For the text-containing cell, return its midpoint in [x, y] coordinate format. 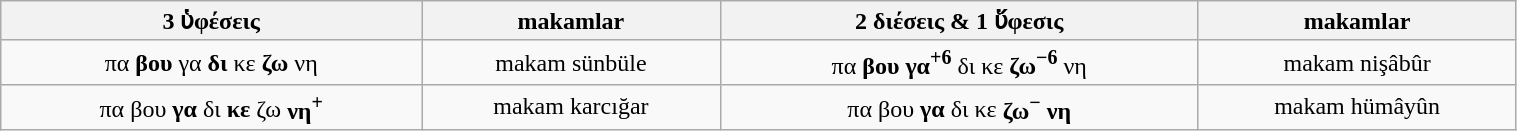
πα βου γα+6 δι κε ζω−6 νη [959, 62]
3 ὑφέσεις [212, 21]
makam nişâbûr [1357, 62]
makam sünbüle [572, 62]
πα βου γα δι κε ζω νη+ [212, 108]
makam hümâyûn [1357, 108]
πα βου γα δι κε ζω− νη [959, 108]
2 διέσεις & 1 ὕφεσις [959, 21]
makam karcığar [572, 108]
πα βου γα δι κε ζω νη [212, 62]
